Return the (x, y) coordinate for the center point of the cell that contains the specified text.  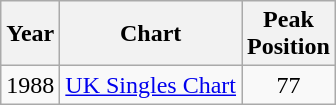
1988 (30, 85)
Year (30, 34)
UK Singles Chart (151, 85)
77 (289, 85)
PeakPosition (289, 34)
Chart (151, 34)
